Identify which cell holds the provided text, then report its [x, y] central coordinate. 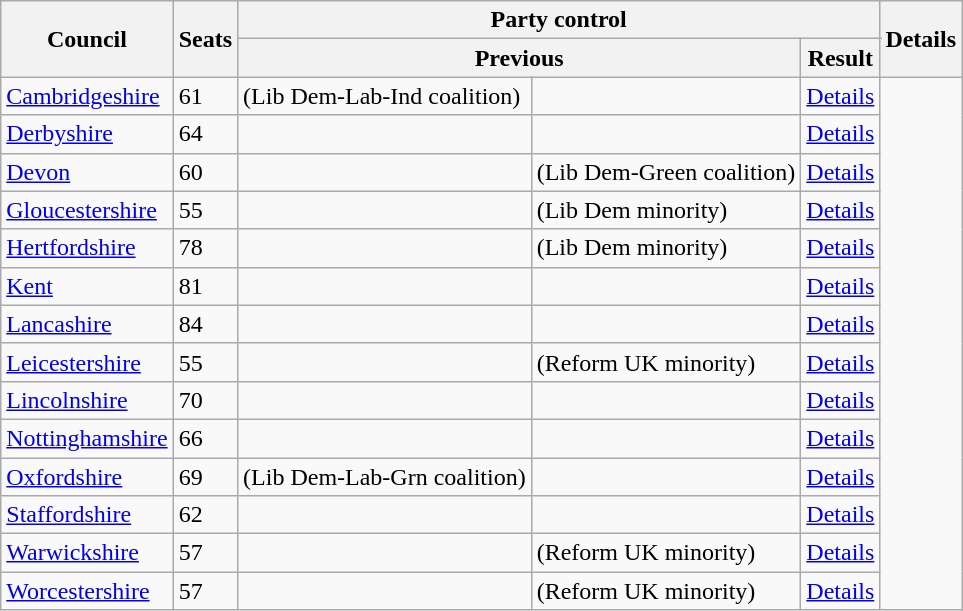
Oxfordshire [87, 477]
Kent [87, 286]
Party control [559, 20]
(Lib Dem-Lab-Ind coalition) [385, 96]
Council [87, 39]
69 [205, 477]
64 [205, 134]
Derbyshire [87, 134]
Seats [205, 39]
Nottinghamshire [87, 438]
66 [205, 438]
61 [205, 96]
81 [205, 286]
Result [840, 58]
Gloucestershire [87, 210]
Worcestershire [87, 591]
Lancashire [87, 324]
84 [205, 324]
Devon [87, 172]
78 [205, 248]
(Lib Dem-Green coalition) [666, 172]
62 [205, 515]
Leicestershire [87, 362]
Cambridgeshire [87, 96]
Previous [520, 58]
60 [205, 172]
Staffordshire [87, 515]
(Lib Dem-Lab-Grn coalition) [385, 477]
Hertfordshire [87, 248]
70 [205, 400]
Lincolnshire [87, 400]
Warwickshire [87, 553]
